Detect which cell encompasses the target text, then output its [X, Y] center coordinate. 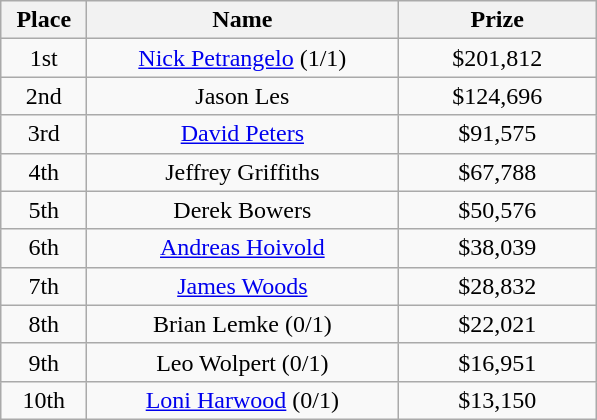
7th [44, 286]
Andreas Hoivold [242, 248]
8th [44, 324]
1st [44, 58]
$50,576 [498, 210]
Name [242, 20]
Jason Les [242, 96]
Brian Lemke (0/1) [242, 324]
Place [44, 20]
2nd [44, 96]
James Woods [242, 286]
3rd [44, 134]
10th [44, 400]
David Peters [242, 134]
$124,696 [498, 96]
$13,150 [498, 400]
6th [44, 248]
Jeffrey Griffiths [242, 172]
$38,039 [498, 248]
Leo Wolpert (0/1) [242, 362]
$16,951 [498, 362]
Nick Petrangelo (1/1) [242, 58]
Loni Harwood (0/1) [242, 400]
9th [44, 362]
$22,021 [498, 324]
$67,788 [498, 172]
5th [44, 210]
$28,832 [498, 286]
Derek Bowers [242, 210]
$201,812 [498, 58]
Prize [498, 20]
$91,575 [498, 134]
4th [44, 172]
